Determine the [x, y] coordinate at the center of the cell enclosing the given text.  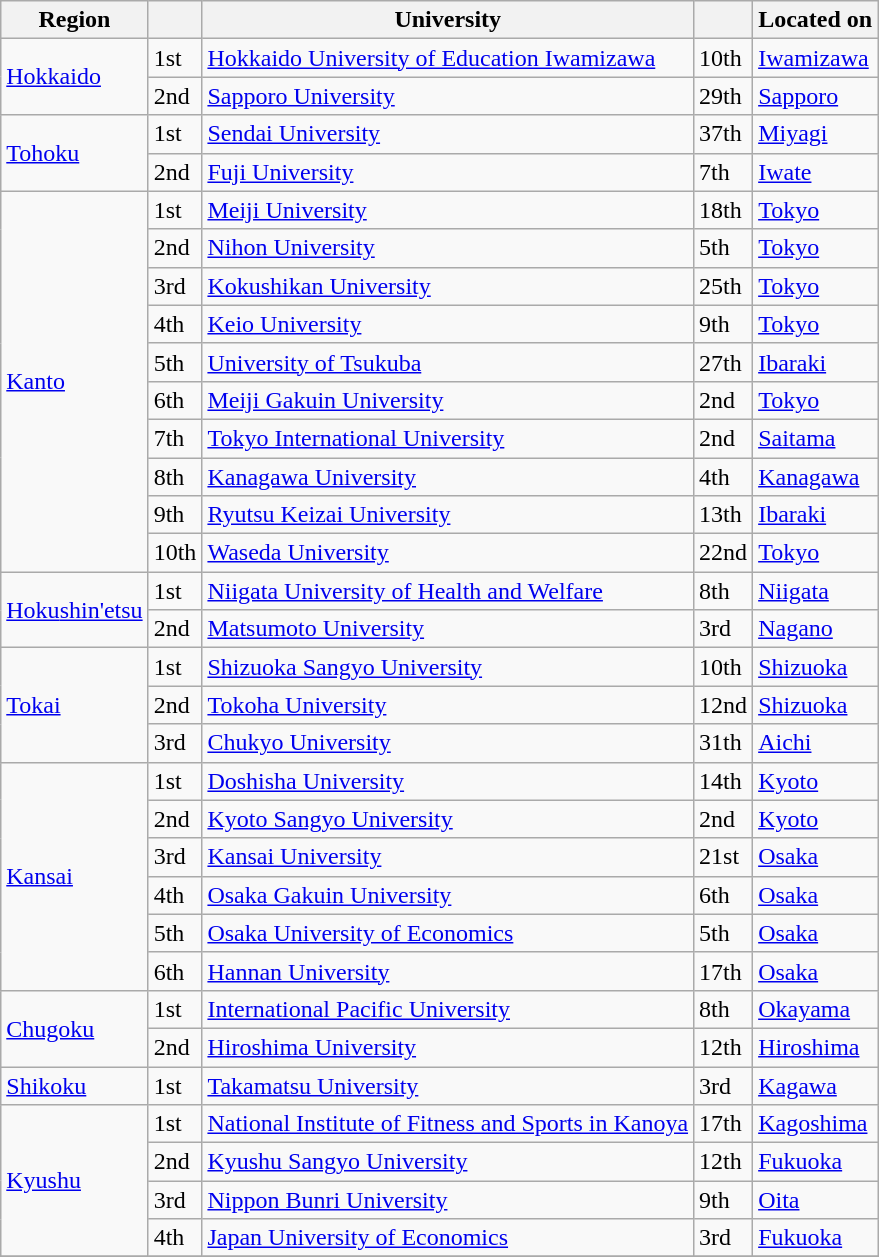
Aichi [816, 743]
Oita [816, 1200]
Kansai [74, 876]
Ryutsu Keizai University [448, 515]
National Institute of Fitness and Sports in Kanoya [448, 1124]
Hokushin'etsu [74, 610]
Osaka Gakuin University [448, 895]
Kyushu Sangyo University [448, 1162]
Saitama [816, 438]
Hokkaido [74, 77]
Kanagawa [816, 477]
21st [724, 857]
Tokoha University [448, 705]
Shizuoka Sangyo University [448, 667]
Niigata University of Health and Welfare [448, 591]
Osaka University of Economics [448, 933]
14th [724, 781]
Kanagawa University [448, 477]
Hiroshima [816, 1047]
Kagawa [816, 1085]
Keio University [448, 324]
25th [724, 286]
31th [724, 743]
Tokyo International University [448, 438]
Iwamizawa [816, 58]
Shikoku [74, 1085]
Meiji Gakuin University [448, 400]
Hannan University [448, 971]
Kyoto Sangyo University [448, 819]
Kokushikan University [448, 286]
12nd [724, 705]
University [448, 20]
29th [724, 96]
Kagoshima [816, 1124]
Hokkaido University of Education Iwamizawa [448, 58]
Chugoku [74, 1028]
Sapporo [816, 96]
22nd [724, 553]
Region [74, 20]
37th [724, 134]
Kyushu [74, 1181]
Waseda University [448, 553]
Iwate [816, 172]
Miyagi [816, 134]
Okayama [816, 1009]
Kansai University [448, 857]
Nihon University [448, 248]
Doshisha University [448, 781]
Takamatsu University [448, 1085]
Meiji University [448, 210]
Tohoku [74, 153]
Hiroshima University [448, 1047]
Niigata [816, 591]
Chukyo University [448, 743]
Kanto [74, 382]
Sendai University [448, 134]
Located on [816, 20]
International Pacific University [448, 1009]
18th [724, 210]
13th [724, 515]
Nagano [816, 629]
Tokai [74, 705]
Matsumoto University [448, 629]
27th [724, 362]
Nippon Bunri University [448, 1200]
Sapporo University [448, 96]
University of Tsukuba [448, 362]
Fuji University [448, 172]
Japan University of Economics [448, 1238]
